Return [X, Y] of the center of cell containing provided text 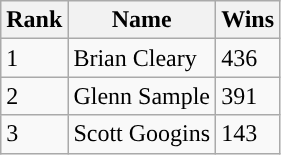
391 [248, 96]
Brian Cleary [142, 58]
Glenn Sample [142, 96]
Name [142, 20]
3 [34, 134]
436 [248, 58]
1 [34, 58]
143 [248, 134]
Scott Googins [142, 134]
2 [34, 96]
Wins [248, 20]
Rank [34, 20]
